Detect which cell encompasses the target text, then output its (x, y) center coordinate. 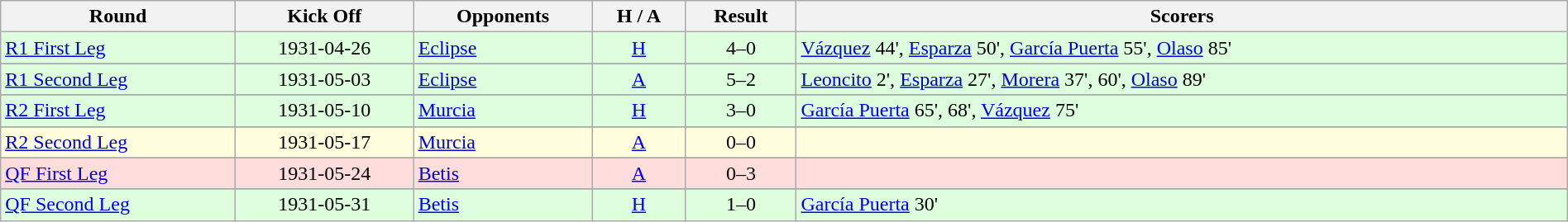
4–0 (741, 48)
H / A (638, 17)
1931-05-03 (324, 79)
Opponents (503, 17)
5–2 (741, 79)
1–0 (741, 205)
1931-04-26 (324, 48)
Round (118, 17)
R1 Second Leg (118, 79)
Scorers (1182, 17)
García Puerta 65', 68', Vázquez 75' (1182, 111)
0–0 (741, 142)
1931-05-24 (324, 173)
García Puerta 30' (1182, 205)
0–3 (741, 173)
R2 Second Leg (118, 142)
1931-05-10 (324, 111)
1931-05-31 (324, 205)
Vázquez 44', Esparza 50', García Puerta 55', Olaso 85' (1182, 48)
Leoncito 2', Esparza 27', Morera 37', 60', Olaso 89' (1182, 79)
3–0 (741, 111)
R1 First Leg (118, 48)
1931-05-17 (324, 142)
QF First Leg (118, 173)
Kick Off (324, 17)
QF Second Leg (118, 205)
R2 First Leg (118, 111)
Result (741, 17)
